Locate the cell with the specified text and output its [x, y] center coordinate. 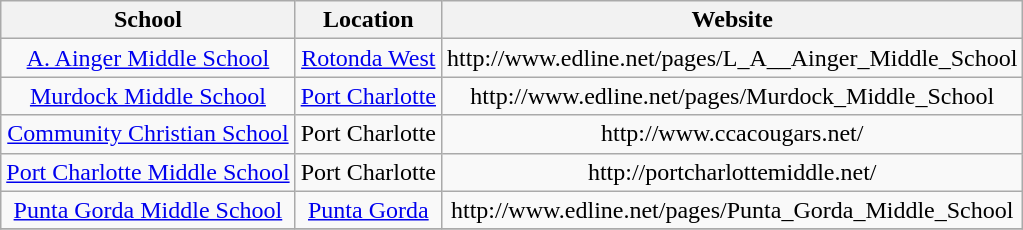
A. Ainger Middle School [148, 58]
Location [368, 20]
http://www.edline.net/pages/Punta_Gorda_Middle_School [732, 210]
Rotonda West [368, 58]
Website [732, 20]
School [148, 20]
Port Charlotte Middle School [148, 172]
Community Christian School [148, 134]
http://www.edline.net/pages/Murdock_Middle_School [732, 96]
http://portcharlottemiddle.net/ [732, 172]
http://www.edline.net/pages/L_A__Ainger_Middle_School [732, 58]
Punta Gorda Middle School [148, 210]
Murdock Middle School [148, 96]
http://www.ccacougars.net/ [732, 134]
Punta Gorda [368, 210]
